From the cell containing the given text, extract its center point as (X, Y) coordinate. 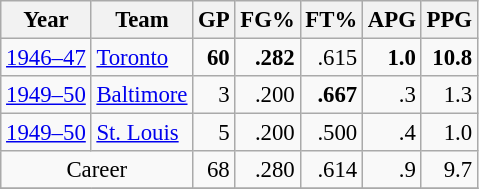
.500 (332, 133)
GP (214, 20)
.667 (332, 95)
.614 (332, 170)
60 (214, 58)
10.8 (449, 58)
Toronto (142, 58)
9.7 (449, 170)
St. Louis (142, 133)
3 (214, 95)
Baltimore (142, 95)
Team (142, 20)
.280 (268, 170)
.3 (392, 95)
.4 (392, 133)
APG (392, 20)
FG% (268, 20)
1946–47 (46, 58)
Year (46, 20)
.9 (392, 170)
68 (214, 170)
Career (97, 170)
5 (214, 133)
PPG (449, 20)
.282 (268, 58)
FT% (332, 20)
1.3 (449, 95)
.615 (332, 58)
